Return the (X, Y) coordinate for the center point of the cell that contains the specified text.  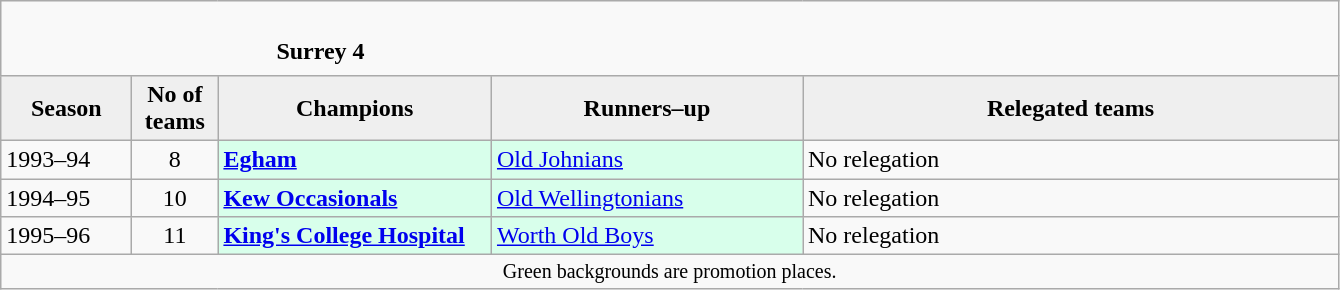
Old Wellingtonians (646, 197)
No of teams (175, 108)
Old Johnians (646, 159)
Egham (355, 159)
Kew Occasionals (355, 197)
Relegated teams (1070, 108)
8 (175, 159)
1993–94 (66, 159)
Green backgrounds are promotion places. (670, 272)
1994–95 (66, 197)
10 (175, 197)
1995–96 (66, 236)
Champions (355, 108)
11 (175, 236)
Runners–up (646, 108)
Season (66, 108)
King's College Hospital (355, 236)
Worth Old Boys (646, 236)
